Detect which cell encompasses the target text, then output its (X, Y) center coordinate. 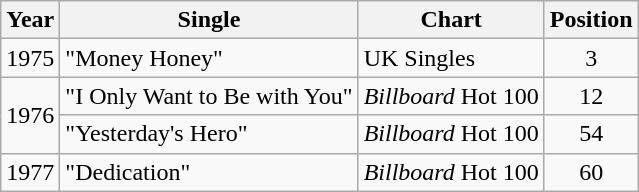
Year (30, 20)
3 (591, 58)
1977 (30, 172)
"Yesterday's Hero" (209, 134)
Position (591, 20)
"Dedication" (209, 172)
"Money Honey" (209, 58)
"I Only Want to Be with You" (209, 96)
1975 (30, 58)
60 (591, 172)
Single (209, 20)
UK Singles (451, 58)
Chart (451, 20)
1976 (30, 115)
54 (591, 134)
12 (591, 96)
